Search for the cell housing the specified text and yield its [x, y] center coordinate. 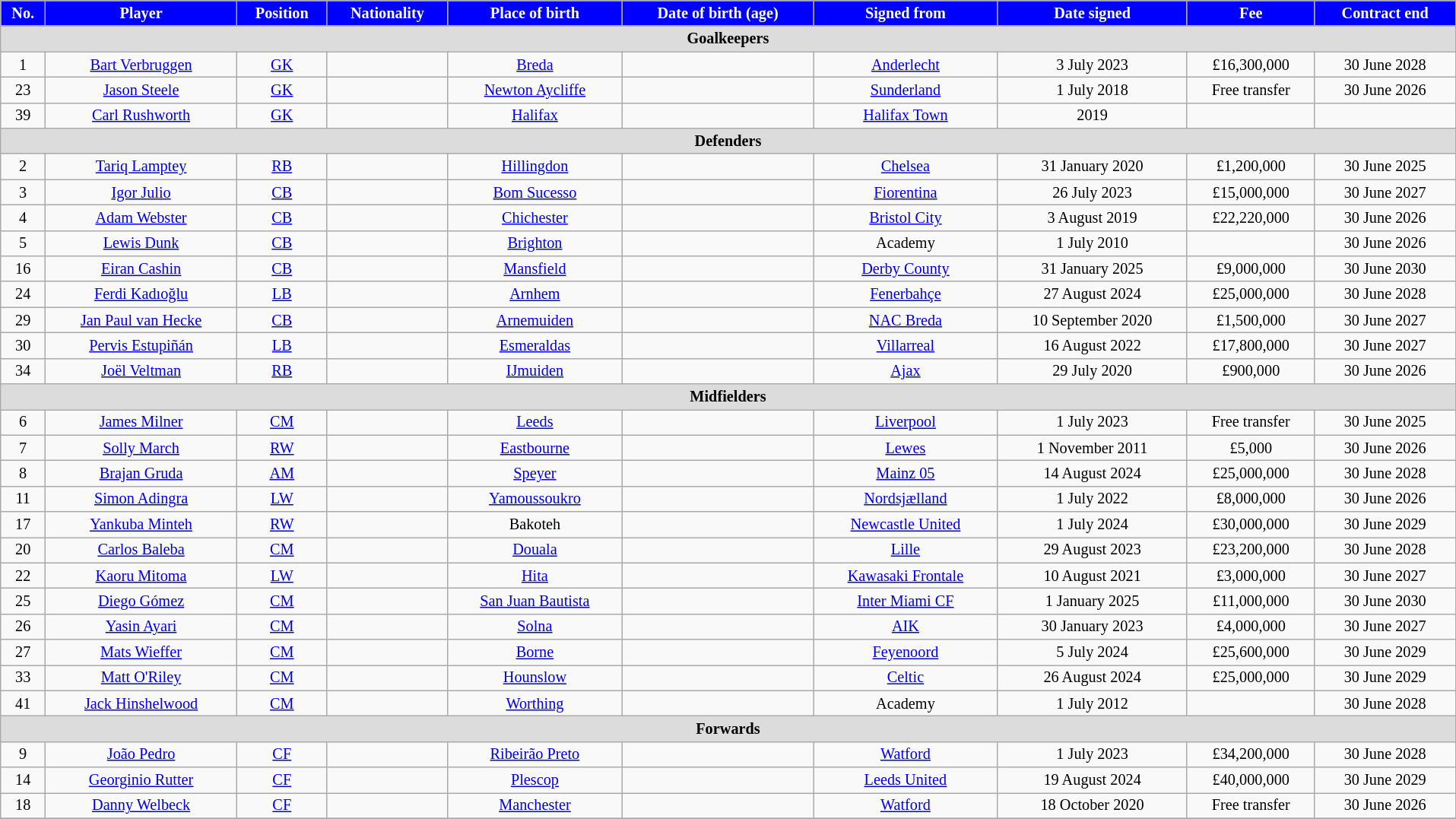
1 [23, 64]
16 [23, 268]
1 January 2025 [1092, 601]
Douala [535, 550]
3 [23, 192]
Mainz 05 [906, 473]
Hita [535, 576]
Nationality [388, 13]
Solna [535, 627]
£1,500,000 [1251, 320]
Newcastle United [906, 524]
Lewis Dunk [141, 243]
Jan Paul van Hecke [141, 320]
29 [23, 320]
£4,000,000 [1251, 627]
Derby County [906, 268]
1 July 2012 [1092, 703]
30 [23, 345]
30 January 2023 [1092, 627]
No. [23, 13]
£9,000,000 [1251, 268]
Feyenoord [906, 652]
Joël Veltman [141, 371]
29 August 2023 [1092, 550]
27 [23, 652]
Anderlecht [906, 64]
£900,000 [1251, 371]
Manchester [535, 805]
14 August 2024 [1092, 473]
22 [23, 576]
Speyer [535, 473]
Breda [535, 64]
Yamoussoukro [535, 499]
10 August 2021 [1092, 576]
Bart Verbruggen [141, 64]
Eiran Cashin [141, 268]
AM [282, 473]
27 August 2024 [1092, 294]
£16,300,000 [1251, 64]
26 August 2024 [1092, 678]
Ferdi Kadıoğlu [141, 294]
Leeds [535, 422]
18 [23, 805]
Mansfield [535, 268]
4 [23, 217]
£30,000,000 [1251, 524]
Yasin Ayari [141, 627]
Yankuba Minteh [141, 524]
Danny Welbeck [141, 805]
£3,000,000 [1251, 576]
£25,600,000 [1251, 652]
Fenerbahçe [906, 294]
3 July 2023 [1092, 64]
Halifax Town [906, 116]
AIK [906, 627]
Contract end [1385, 13]
Tariq Lamptey [141, 167]
5 [23, 243]
Kaoru Mitoma [141, 576]
Simon Adingra [141, 499]
Lewes [906, 448]
14 [23, 780]
34 [23, 371]
29 July 2020 [1092, 371]
Date of birth (age) [718, 13]
1 July 2022 [1092, 499]
33 [23, 678]
41 [23, 703]
Esmeraldas [535, 345]
Newton Aycliffe [535, 90]
Solly March [141, 448]
Carlos Baleba [141, 550]
Chelsea [906, 167]
Brajan Gruda [141, 473]
25 [23, 601]
Signed from [906, 13]
Jack Hinshelwood [141, 703]
IJmuiden [535, 371]
Plescop [535, 780]
31 January 2020 [1092, 167]
2019 [1092, 116]
26 [23, 627]
Liverpool [906, 422]
Hillingdon [535, 167]
Fee [1251, 13]
Bristol City [906, 217]
Villarreal [906, 345]
Kawasaki Frontale [906, 576]
Midfielders [728, 396]
5 July 2024 [1092, 652]
Goalkeepers [728, 39]
Igor Julio [141, 192]
Pervis Estupiñán [141, 345]
23 [23, 90]
31 January 2025 [1092, 268]
Inter Miami CF [906, 601]
16 August 2022 [1092, 345]
11 [23, 499]
Eastbourne [535, 448]
Place of birth [535, 13]
Hounslow [535, 678]
1 July 2024 [1092, 524]
1 July 2010 [1092, 243]
Fiorentina [906, 192]
£5,000 [1251, 448]
7 [23, 448]
Celtic [906, 678]
Jason Steele [141, 90]
Position [282, 13]
Brighton [535, 243]
Bakoteh [535, 524]
6 [23, 422]
San Juan Bautista [535, 601]
9 [23, 754]
Arnhem [535, 294]
Halifax [535, 116]
10 September 2020 [1092, 320]
Diego Gómez [141, 601]
Bom Sucesso [535, 192]
Georginio Rutter [141, 780]
£23,200,000 [1251, 550]
Carl Rushworth [141, 116]
£34,200,000 [1251, 754]
£15,000,000 [1251, 192]
1 July 2018 [1092, 90]
8 [23, 473]
Arnemuiden [535, 320]
Borne [535, 652]
3 August 2019 [1092, 217]
Sunderland [906, 90]
24 [23, 294]
Ajax [906, 371]
20 [23, 550]
£1,200,000 [1251, 167]
18 October 2020 [1092, 805]
NAC Breda [906, 320]
Leeds United [906, 780]
1 November 2011 [1092, 448]
Ribeirão Preto [535, 754]
Defenders [728, 141]
19 August 2024 [1092, 780]
Forwards [728, 729]
£11,000,000 [1251, 601]
Chichester [535, 217]
Lille [906, 550]
João Pedro [141, 754]
£17,800,000 [1251, 345]
39 [23, 116]
Nordsjælland [906, 499]
Date signed [1092, 13]
James Milner [141, 422]
26 July 2023 [1092, 192]
Player [141, 13]
2 [23, 167]
£8,000,000 [1251, 499]
£40,000,000 [1251, 780]
Adam Webster [141, 217]
Worthing [535, 703]
£22,220,000 [1251, 217]
17 [23, 524]
Matt O'Riley [141, 678]
Mats Wieffer [141, 652]
